From the cell containing the given text, extract its center point as (x, y) coordinate. 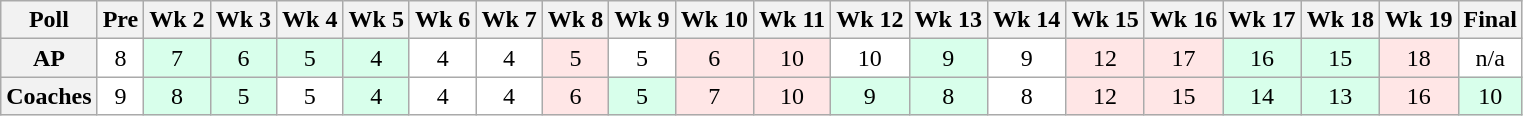
Wk 2 (177, 20)
Wk 4 (310, 20)
Wk 8 (575, 20)
Wk 15 (1105, 20)
Coaches (49, 96)
Wk 10 (714, 20)
Wk 14 (1026, 20)
Wk 12 (870, 20)
Wk 6 (442, 20)
18 (1419, 58)
Wk 5 (376, 20)
Wk 11 (792, 20)
Wk 19 (1419, 20)
17 (1183, 58)
Pre (120, 20)
14 (1262, 96)
Wk 3 (243, 20)
Wk 9 (642, 20)
Poll (49, 20)
Final (1490, 20)
n/a (1490, 58)
Wk 17 (1262, 20)
Wk 18 (1340, 20)
Wk 13 (948, 20)
Wk 7 (509, 20)
Wk 16 (1183, 20)
13 (1340, 96)
AP (49, 58)
